Locate the cell with the specified text and output its [X, Y] center coordinate. 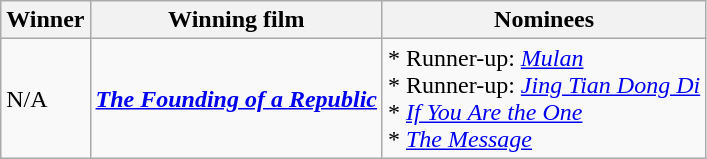
Winning film [236, 20]
* Runner-up: Mulan * Runner-up: Jing Tian Dong Di * If You Are the One * The Message [544, 98]
The Founding of a Republic [236, 98]
Nominees [544, 20]
Winner [46, 20]
N/A [46, 98]
